Output the [x, y] coordinate of the center of the cell containing the given text.  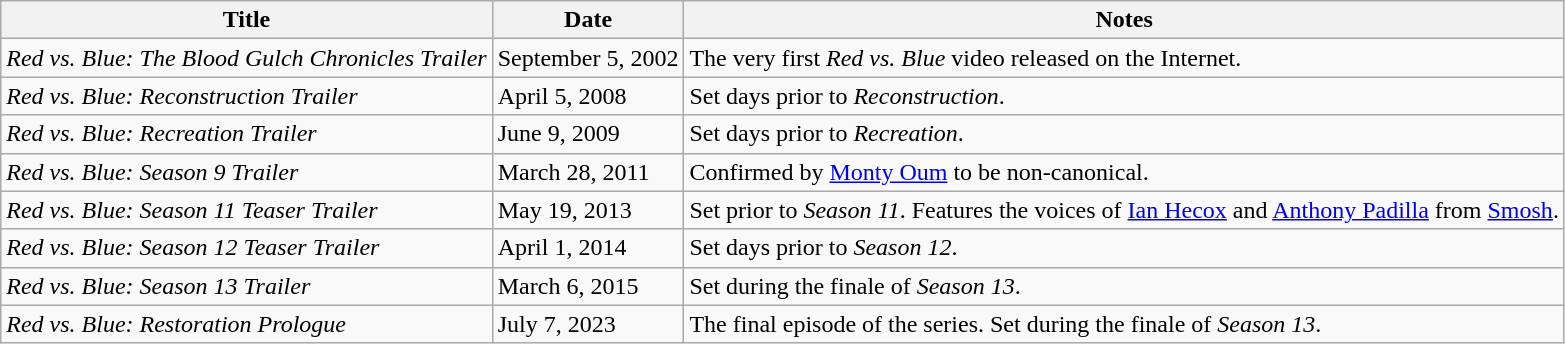
Red vs. Blue: The Blood Gulch Chronicles Trailer [246, 58]
March 6, 2015 [588, 286]
Notes [1124, 20]
Red vs. Blue: Season 13 Trailer [246, 286]
June 9, 2009 [588, 134]
The final episode of the series. Set during the finale of Season 13. [1124, 324]
July 7, 2023 [588, 324]
Set days prior to Recreation. [1124, 134]
Red vs. Blue: Season 11 Teaser Trailer [246, 210]
Set prior to Season 11. Features the voices of Ian Hecox and Anthony Padilla from Smosh. [1124, 210]
Set days prior to Reconstruction. [1124, 96]
Set days prior to Season 12. [1124, 248]
Red vs. Blue: Season 9 Trailer [246, 172]
Set during the finale of Season 13. [1124, 286]
Red vs. Blue: Season 12 Teaser Trailer [246, 248]
May 19, 2013 [588, 210]
April 1, 2014 [588, 248]
April 5, 2008 [588, 96]
Title [246, 20]
Confirmed by Monty Oum to be non-canonical. [1124, 172]
Date [588, 20]
The very first Red vs. Blue video released on the Internet. [1124, 58]
Red vs. Blue: Recreation Trailer [246, 134]
March 28, 2011 [588, 172]
Red vs. Blue: Reconstruction Trailer [246, 96]
Red vs. Blue: Restoration Prologue [246, 324]
September 5, 2002 [588, 58]
